Output the [X, Y] coordinate of the center of the cell containing the given text.  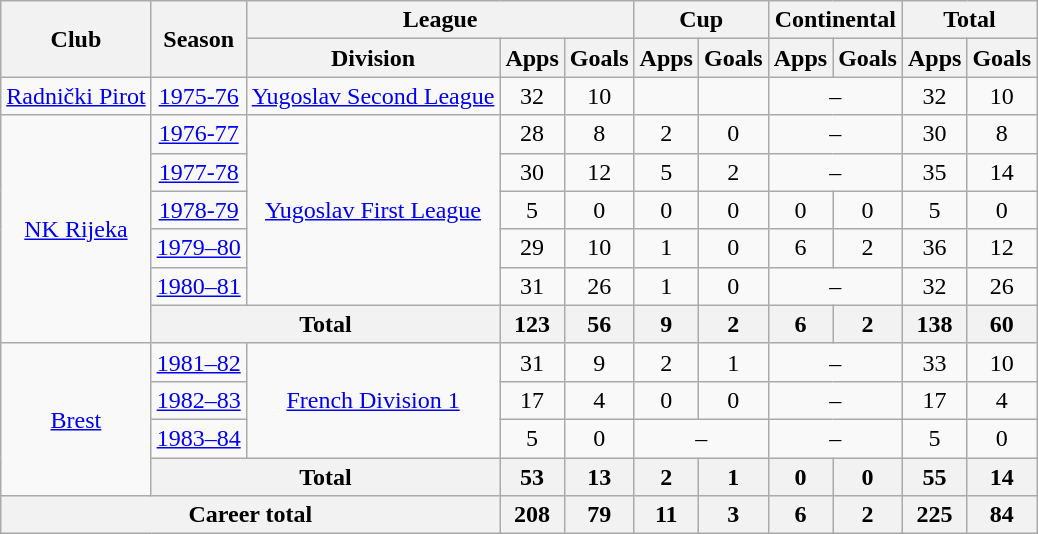
Continental [835, 20]
123 [532, 324]
1976-77 [198, 134]
Brest [76, 419]
79 [599, 515]
Cup [701, 20]
Season [198, 39]
3 [733, 515]
Yugoslav First League [373, 210]
1981–82 [198, 362]
Yugoslav Second League [373, 96]
Career total [250, 515]
225 [934, 515]
35 [934, 172]
1983–84 [198, 438]
1982–83 [198, 400]
1978-79 [198, 210]
11 [666, 515]
1977-78 [198, 172]
NK Rijeka [76, 229]
53 [532, 477]
29 [532, 248]
League [440, 20]
36 [934, 248]
1975-76 [198, 96]
60 [1002, 324]
138 [934, 324]
Club [76, 39]
Radnički Pirot [76, 96]
1980–81 [198, 286]
Division [373, 58]
1979–80 [198, 248]
56 [599, 324]
13 [599, 477]
84 [1002, 515]
208 [532, 515]
French Division 1 [373, 400]
55 [934, 477]
28 [532, 134]
33 [934, 362]
